For the text-containing cell, return its midpoint in (X, Y) coordinate format. 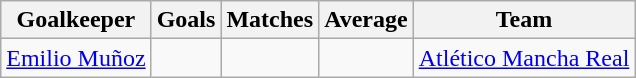
Emilio Muñoz (76, 58)
Average (366, 20)
Goals (186, 20)
Team (524, 20)
Atlético Mancha Real (524, 58)
Goalkeeper (76, 20)
Matches (270, 20)
